Return [x, y] of the center of cell containing provided text 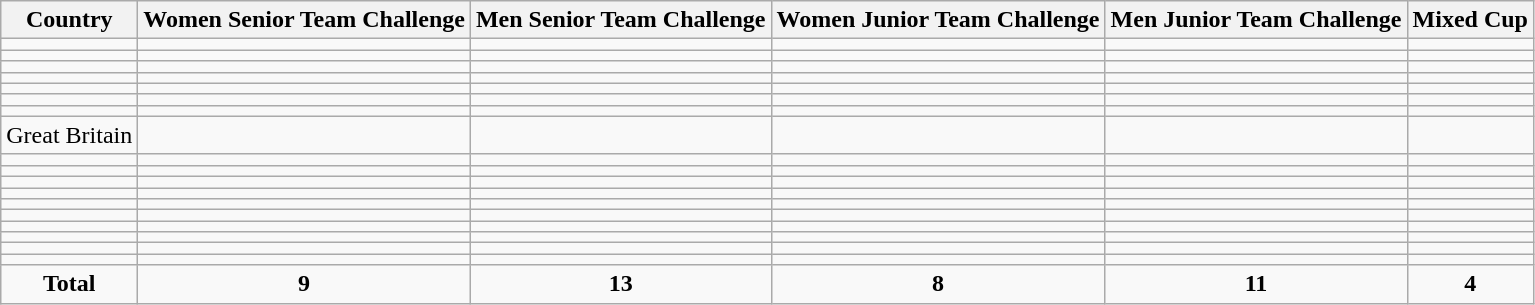
Men Senior Team Challenge [620, 20]
Country [70, 20]
11 [1256, 284]
Great Britain [70, 135]
Mixed Cup [1470, 20]
Men Junior Team Challenge [1256, 20]
9 [304, 284]
Women Senior Team Challenge [304, 20]
Total [70, 284]
8 [938, 284]
4 [1470, 284]
Women Junior Team Challenge [938, 20]
13 [620, 284]
